Determine the [X, Y] coordinate at the center of the cell enclosing the given text.  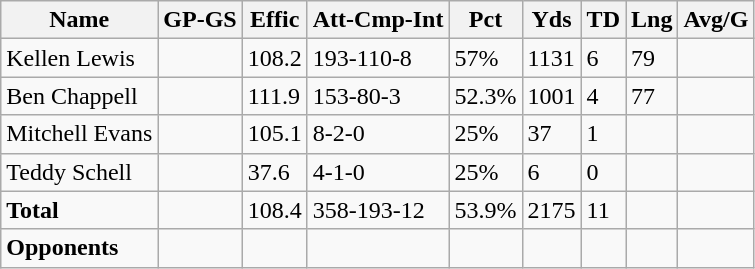
Effic [274, 20]
193-110-8 [378, 58]
Lng [652, 20]
4 [603, 96]
Yds [552, 20]
Kellen Lewis [80, 58]
Pct [486, 20]
Avg/G [716, 20]
79 [652, 58]
108.2 [274, 58]
0 [603, 172]
57% [486, 58]
105.1 [274, 134]
11 [603, 210]
358-193-12 [378, 210]
1 [603, 134]
53.9% [486, 210]
Mitchell Evans [80, 134]
77 [652, 96]
Total [80, 210]
TD [603, 20]
GP-GS [200, 20]
1001 [552, 96]
4-1-0 [378, 172]
153-80-3 [378, 96]
37 [552, 134]
Opponents [80, 248]
Att-Cmp-Int [378, 20]
Name [80, 20]
2175 [552, 210]
37.6 [274, 172]
1131 [552, 58]
Teddy Schell [80, 172]
52.3% [486, 96]
Ben Chappell [80, 96]
8-2-0 [378, 134]
111.9 [274, 96]
108.4 [274, 210]
